Detect which cell encompasses the target text, then output its (x, y) center coordinate. 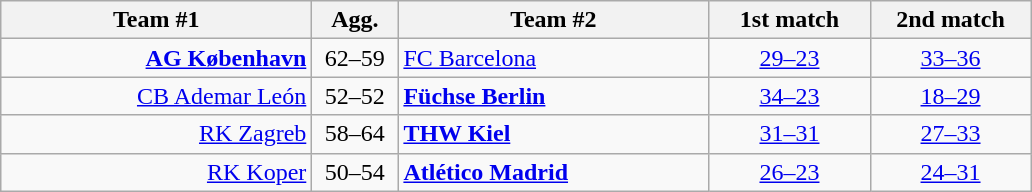
26–23 (790, 172)
Team #1 (156, 20)
24–31 (950, 172)
FC Barcelona (554, 58)
RK Zagreb (156, 134)
50–54 (355, 172)
1st match (790, 20)
Atlético Madrid (554, 172)
Team #2 (554, 20)
27–33 (950, 134)
CB Ademar León (156, 96)
RK Koper (156, 172)
THW Kiel (554, 134)
29–23 (790, 58)
AG København (156, 58)
Agg. (355, 20)
2nd match (950, 20)
52–52 (355, 96)
Füchse Berlin (554, 96)
62–59 (355, 58)
31–31 (790, 134)
34–23 (790, 96)
33–36 (950, 58)
58–64 (355, 134)
18–29 (950, 96)
